Locate the cell with the specified text and output its [X, Y] center coordinate. 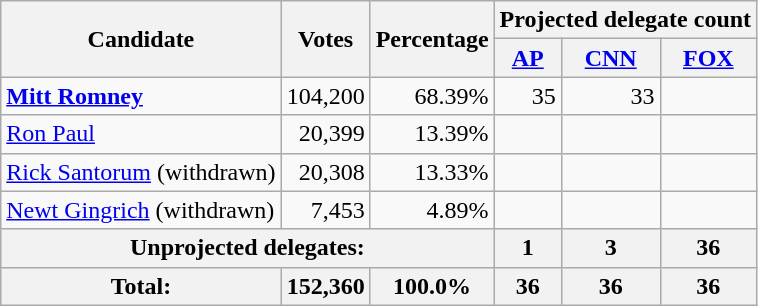
Candidate [141, 39]
CNN [610, 58]
Votes [326, 39]
Rick Santorum (withdrawn) [141, 172]
68.39% [432, 96]
4.89% [432, 210]
7,453 [326, 210]
152,360 [326, 286]
100.0% [432, 286]
13.39% [432, 134]
20,399 [326, 134]
13.33% [432, 172]
Mitt Romney [141, 96]
104,200 [326, 96]
Percentage [432, 39]
Total: [141, 286]
1 [528, 248]
Projected delegate count [626, 20]
FOX [708, 58]
AP [528, 58]
35 [528, 96]
20,308 [326, 172]
Unprojected delegates: [248, 248]
Newt Gingrich (withdrawn) [141, 210]
3 [610, 248]
33 [610, 96]
Ron Paul [141, 134]
